Output the (x, y) coordinate of the center of the cell containing the given text.  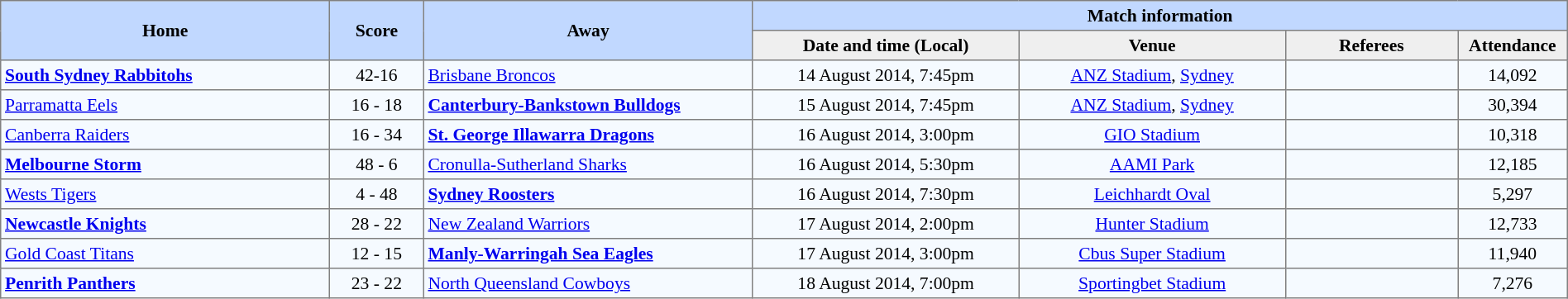
Date and time (Local) (886, 45)
48 - 6 (377, 164)
16 - 34 (377, 135)
Match information (1159, 16)
11,940 (1513, 254)
Home (165, 31)
Newcastle Knights (165, 224)
South Sydney Rabbitohs (165, 75)
AAMI Park (1152, 164)
12,185 (1513, 164)
Canberra Raiders (165, 135)
Melbourne Storm (165, 164)
5,297 (1513, 194)
7,276 (1513, 283)
Canterbury-Bankstown Bulldogs (588, 105)
Score (377, 31)
17 August 2014, 2:00pm (886, 224)
Hunter Stadium (1152, 224)
23 - 22 (377, 283)
Brisbane Broncos (588, 75)
Away (588, 31)
Venue (1152, 45)
Penrith Panthers (165, 283)
17 August 2014, 3:00pm (886, 254)
4 - 48 (377, 194)
GIO Stadium (1152, 135)
Wests Tigers (165, 194)
North Queensland Cowboys (588, 283)
42-16 (377, 75)
14,092 (1513, 75)
Manly-Warringah Sea Eagles (588, 254)
16 August 2014, 5:30pm (886, 164)
16 August 2014, 7:30pm (886, 194)
Attendance (1513, 45)
Leichhardt Oval (1152, 194)
10,318 (1513, 135)
18 August 2014, 7:00pm (886, 283)
Sportingbet Stadium (1152, 283)
14 August 2014, 7:45pm (886, 75)
Cronulla-Sutherland Sharks (588, 164)
Sydney Roosters (588, 194)
New Zealand Warriors (588, 224)
15 August 2014, 7:45pm (886, 105)
St. George Illawarra Dragons (588, 135)
28 - 22 (377, 224)
Parramatta Eels (165, 105)
Referees (1371, 45)
16 August 2014, 3:00pm (886, 135)
30,394 (1513, 105)
Gold Coast Titans (165, 254)
12 - 15 (377, 254)
Cbus Super Stadium (1152, 254)
12,733 (1513, 224)
16 - 18 (377, 105)
